Return the (x, y) coordinate for the center point of the cell that contains the specified text.  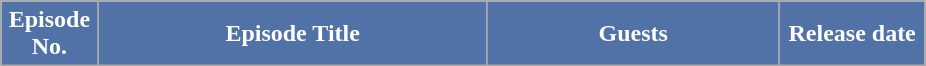
Guests (633, 34)
Release date (852, 34)
Episode Title (292, 34)
EpisodeNo. (50, 34)
